Search for the cell housing the specified text and yield its [x, y] center coordinate. 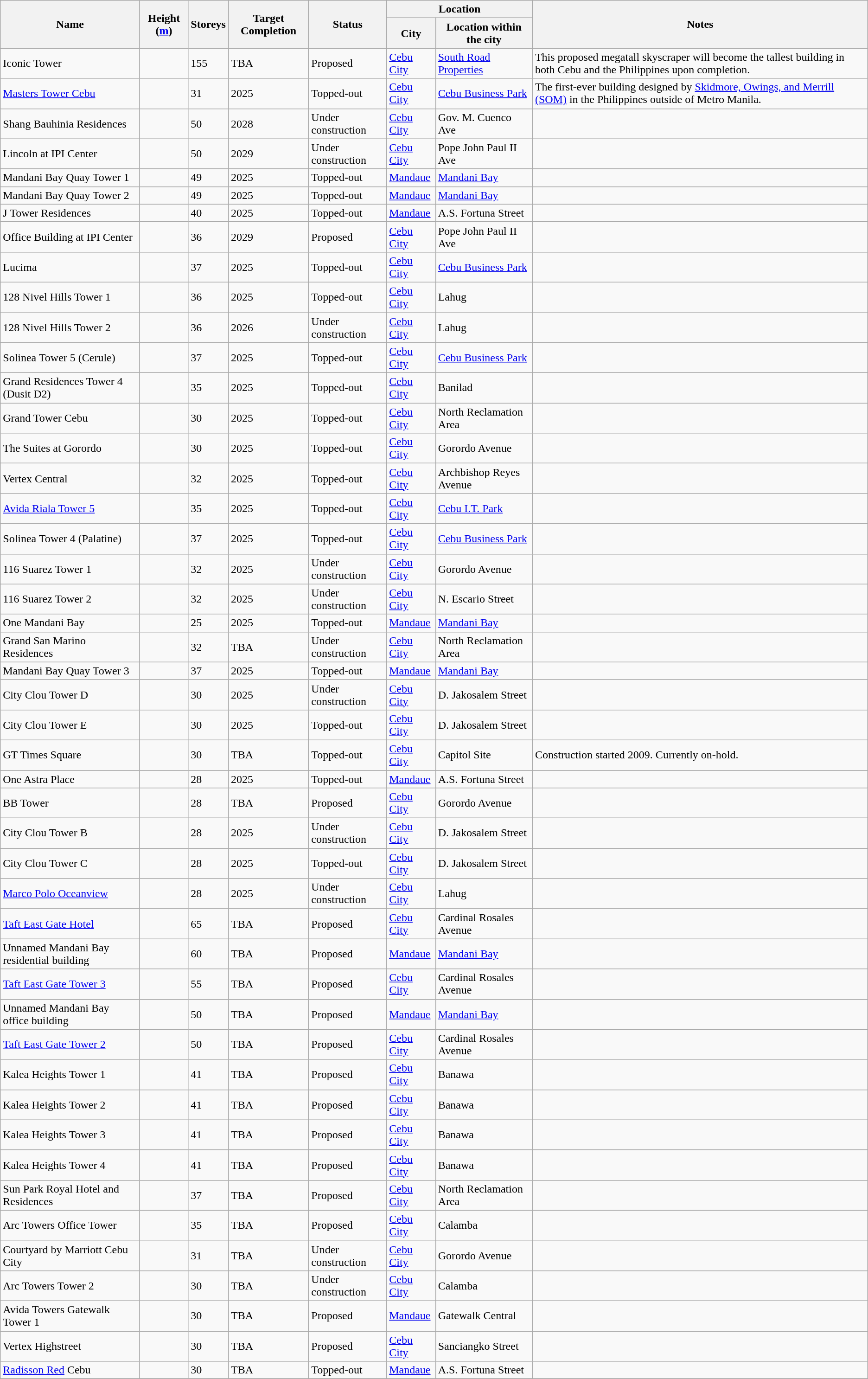
City [411, 33]
Storeys [209, 24]
N. Escario Street [484, 599]
Mandani Bay Quay Tower 3 [70, 671]
55 [209, 984]
City Clou Tower E [70, 725]
The first-ever building designed by Skidmore, Owings, and Merrill (SOM) in the Philippines outside of Metro Manila. [700, 94]
Lincoln at IPI Center [70, 154]
Sun Park Royal Hotel and Residences [70, 1195]
Construction started 2009. Currently on-hold. [700, 755]
Grand San Marino Residences [70, 647]
BB Tower [70, 803]
Kalea Heights Tower 1 [70, 1074]
South Road Properties [484, 63]
Kalea Heights Tower 3 [70, 1135]
Height (m) [164, 24]
Status [348, 24]
Kalea Heights Tower 2 [70, 1105]
Taft East Gate Tower 2 [70, 1045]
Grand Tower Cebu [70, 418]
Notes [700, 24]
Taft East Gate Hotel [70, 924]
Taft East Gate Tower 3 [70, 984]
Avida Towers Gatewalk Tower 1 [70, 1316]
155 [209, 63]
One Astra Place [70, 779]
Cebu I.T. Park [484, 508]
City Clou Tower D [70, 695]
Marco Polo Oceanview [70, 893]
City Clou Tower B [70, 833]
Location within the city [484, 33]
Arc Towers Tower 2 [70, 1286]
Courtyard by Marriott Cebu City [70, 1255]
Target Completion [268, 24]
116 Suarez Tower 2 [70, 599]
Unnamed Mandani Bay office building [70, 1014]
GT Times Square [70, 755]
Arc Towers Office Tower [70, 1225]
Mandani Bay Quay Tower 2 [70, 195]
Capitol Site [484, 755]
Solinea Tower 4 (Palatine) [70, 539]
60 [209, 954]
116 Suarez Tower 1 [70, 569]
Vertex Highstreet [70, 1346]
Archbishop Reyes Avenue [484, 479]
25 [209, 623]
Shang Bauhinia Residences [70, 123]
Iconic Tower [70, 63]
Masters Tower Cebu [70, 94]
City Clou Tower C [70, 864]
J Tower Residences [70, 213]
Office Building at IPI Center [70, 237]
65 [209, 924]
One Mandani Bay [70, 623]
The Suites at Gorordo [70, 448]
Avida Riala Tower 5 [70, 508]
Vertex Central [70, 479]
Sanciangko Street [484, 1346]
Banilad [484, 388]
2028 [268, 123]
128 Nivel Hills Tower 2 [70, 327]
Grand Residences Tower 4 (Dusit D2) [70, 388]
Gatewalk Central [484, 1316]
Lucima [70, 267]
Radisson Red Cebu [70, 1370]
Name [70, 24]
Unnamed Mandani Bay residential building [70, 954]
40 [209, 213]
Gov. M. Cuenco Ave [484, 123]
2026 [268, 327]
Solinea Tower 5 (Cerule) [70, 358]
Location [460, 9]
Kalea Heights Tower 4 [70, 1165]
Mandani Bay Quay Tower 1 [70, 178]
This proposed megatall skyscraper will become the tallest building in both Cebu and the Philippines upon completion. [700, 63]
128 Nivel Hills Tower 1 [70, 297]
